Detect which cell encompasses the target text, then output its (x, y) center coordinate. 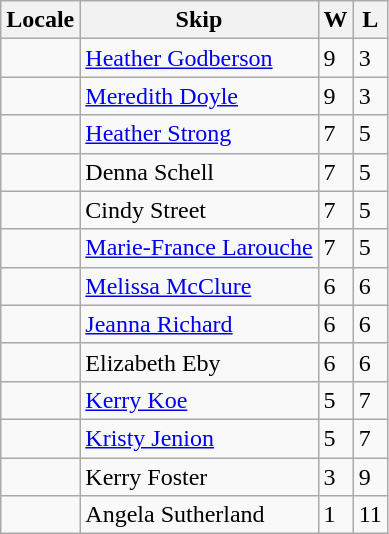
Kerry Foster (199, 477)
11 (370, 515)
Kristy Jenion (199, 438)
Locale (40, 20)
Denna Schell (199, 172)
Meredith Doyle (199, 96)
W (336, 20)
1 (336, 515)
Melissa McClure (199, 286)
Heather Godberson (199, 58)
L (370, 20)
Jeanna Richard (199, 324)
Elizabeth Eby (199, 362)
Cindy Street (199, 210)
Heather Strong (199, 134)
Skip (199, 20)
Kerry Koe (199, 400)
Angela Sutherland (199, 515)
Marie-France Larouche (199, 248)
